Extract the [x, y] coordinate from the center of the cell holding the provided text.  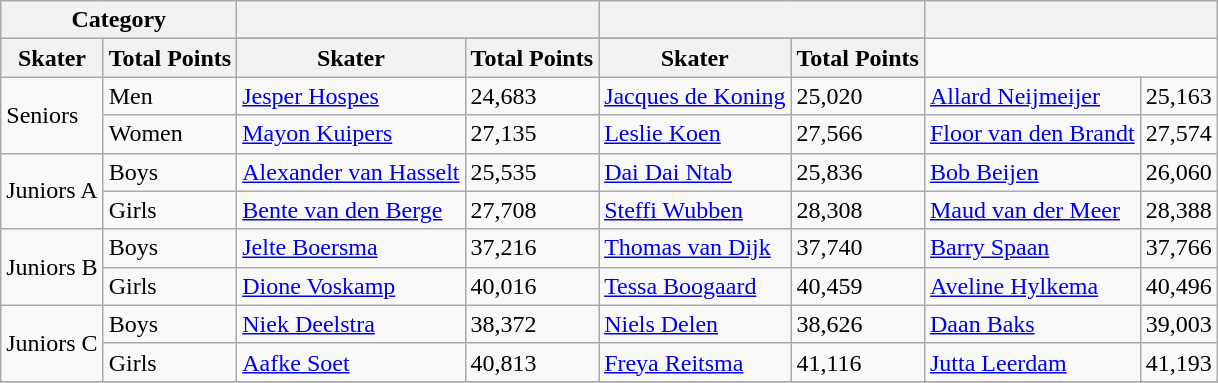
24,683 [532, 96]
37,766 [1178, 248]
Jacques de Koning [695, 96]
Freya Reitsma [695, 362]
Bob Beijen [1032, 172]
Steffi Wubben [695, 210]
Floor van den Brandt [1032, 134]
Niels Delen [695, 324]
Jelte Boersma [351, 248]
25,020 [858, 96]
26,060 [1178, 172]
Thomas van Dijk [695, 248]
Allard Neijmeijer [1032, 96]
40,813 [532, 362]
41,116 [858, 362]
Jesper Hospes [351, 96]
37,740 [858, 248]
Juniors B [52, 267]
40,016 [532, 286]
Leslie Koen [695, 134]
Mayon Kuipers [351, 134]
Aafke Soet [351, 362]
37,216 [532, 248]
Alexander van Hasselt [351, 172]
Juniors A [52, 191]
28,308 [858, 210]
40,496 [1178, 286]
27,574 [1178, 134]
38,626 [858, 324]
Daan Baks [1032, 324]
Juniors C [52, 343]
Barry Spaan [1032, 248]
Dione Voskamp [351, 286]
38,372 [532, 324]
25,836 [858, 172]
25,163 [1178, 96]
39,003 [1178, 324]
40,459 [858, 286]
Women [170, 134]
41,193 [1178, 362]
Seniors [52, 115]
Dai Dai Ntab [695, 172]
Aveline Hylkema [1032, 286]
27,566 [858, 134]
Niek Deelstra [351, 324]
Men [170, 96]
Jutta Leerdam [1032, 362]
Maud van der Meer [1032, 210]
Tessa Boogaard [695, 286]
Bente van den Berge [351, 210]
27,135 [532, 134]
Category [119, 20]
27,708 [532, 210]
28,388 [1178, 210]
25,535 [532, 172]
